Determine the [x, y] coordinate at the center of the cell enclosing the given text.  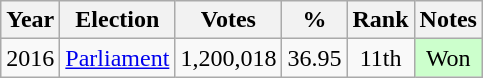
Notes [448, 20]
Parliament [118, 58]
Rank [380, 20]
% [314, 20]
Year [30, 20]
11th [380, 58]
Won [448, 58]
1,200,018 [228, 58]
Votes [228, 20]
2016 [30, 58]
36.95 [314, 58]
Election [118, 20]
